Identify which cell holds the provided text, then report its (X, Y) central coordinate. 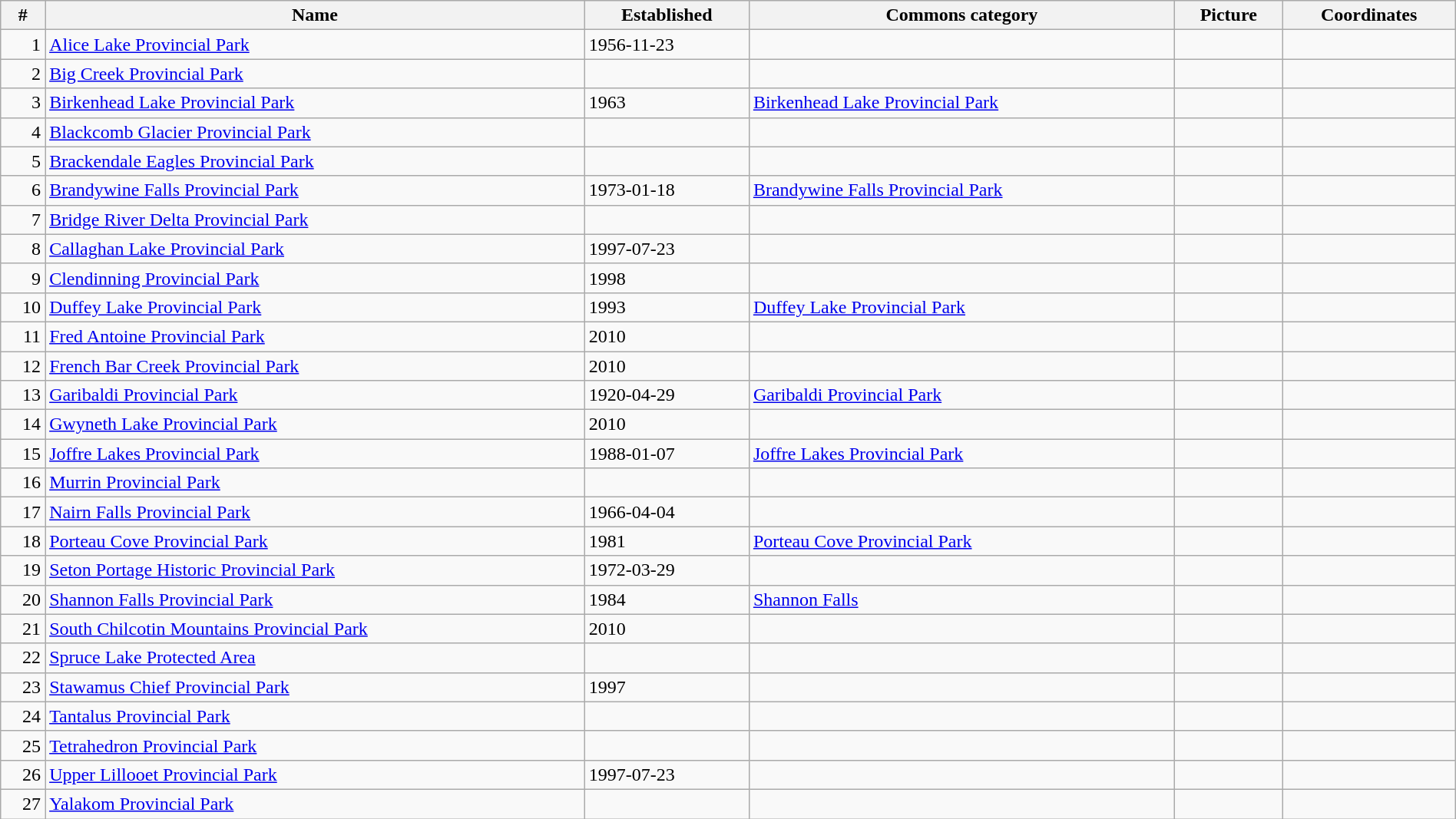
Upper Lillooet Provincial Park (315, 774)
Murrin Provincial Park (315, 483)
1963 (667, 103)
Gwyneth Lake Provincial Park (315, 424)
24 (23, 716)
1956-11-23 (667, 45)
1993 (667, 307)
Blackcomb Glacier Provincial Park (315, 132)
South Chilcotin Mountains Provincial Park (315, 629)
1973-01-18 (667, 190)
Tetrahedron Provincial Park (315, 745)
16 (23, 483)
9 (23, 278)
Clendinning Provincial Park (315, 278)
1 (23, 45)
Picture (1229, 15)
4 (23, 132)
Alice Lake Provincial Park (315, 45)
# (23, 15)
5 (23, 161)
Shannon Falls (961, 599)
11 (23, 336)
1981 (667, 541)
15 (23, 454)
Fred Antoine Provincial Park (315, 336)
1997 (667, 687)
Callaghan Lake Provincial Park (315, 249)
14 (23, 424)
Tantalus Provincial Park (315, 716)
12 (23, 366)
18 (23, 541)
Nairn Falls Provincial Park (315, 512)
1998 (667, 278)
6 (23, 190)
3 (23, 103)
13 (23, 395)
1920-04-29 (667, 395)
2 (23, 74)
27 (23, 804)
Yalakom Provincial Park (315, 804)
Stawamus Chief Provincial Park (315, 687)
25 (23, 745)
8 (23, 249)
1988-01-07 (667, 454)
Name (315, 15)
20 (23, 599)
7 (23, 220)
Seton Portage Historic Provincial Park (315, 570)
Spruce Lake Protected Area (315, 658)
17 (23, 512)
19 (23, 570)
1972-03-29 (667, 570)
Brackendale Eagles Provincial Park (315, 161)
10 (23, 307)
French Bar Creek Provincial Park (315, 366)
Established (667, 15)
1966-04-04 (667, 512)
26 (23, 774)
Coordinates (1368, 15)
Bridge River Delta Provincial Park (315, 220)
Shannon Falls Provincial Park (315, 599)
21 (23, 629)
22 (23, 658)
23 (23, 687)
Commons category (961, 15)
Big Creek Provincial Park (315, 74)
1984 (667, 599)
